For the text-containing cell, return its midpoint in [X, Y] coordinate format. 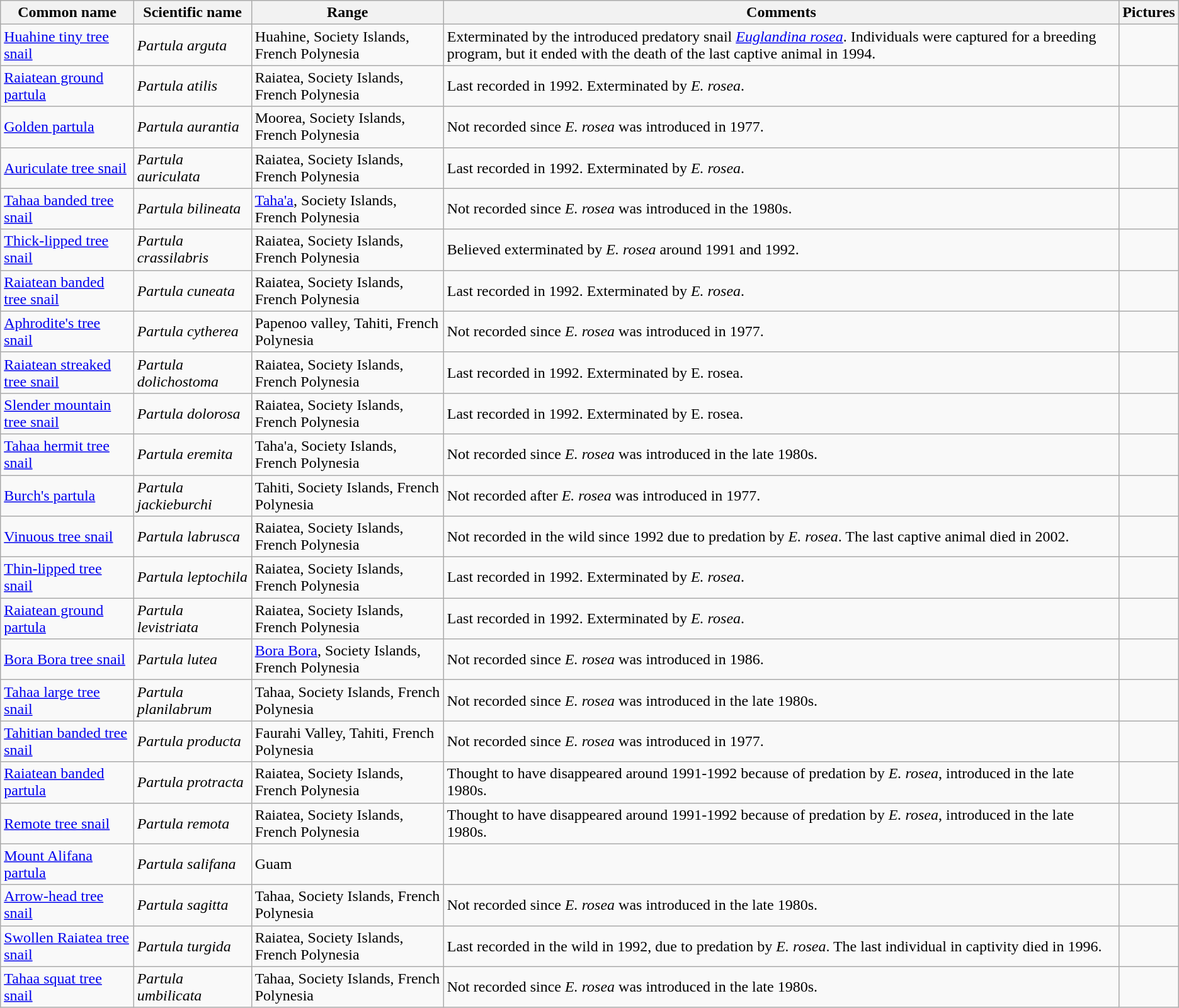
Faurahi Valley, Tahiti, French Polynesia [348, 742]
Partula aurantia [193, 127]
Partula dolichostoma [193, 373]
Aphrodite's tree snail [67, 331]
Mount Alifana partula [67, 864]
Swollen Raiatea tree snail [67, 946]
Common name [67, 13]
Last recorded in the wild in 1992, due to predation by E. rosea. The last individual in captivity died in 1996. [781, 946]
Partula umbilicata [193, 987]
Partula eremita [193, 455]
Believed exterminated by E. rosea around 1991 and 1992. [781, 249]
Partula labrusca [193, 536]
Partula bilineata [193, 209]
Auriculate tree snail [67, 167]
Raiatean banded tree snail [67, 291]
Partula atilis [193, 86]
Range [348, 13]
Remote tree snail [67, 824]
Comments [781, 13]
Partula turgida [193, 946]
Partula sagitta [193, 905]
Vinuous tree snail [67, 536]
Not recorded since E. rosea was introduced in 1986. [781, 660]
Partula arguta [193, 45]
Burch's partula [67, 495]
Golden partula [67, 127]
Partula auriculata [193, 167]
Partula cuneata [193, 291]
Thin-lipped tree snail [67, 578]
Partula producta [193, 742]
Tahitian banded tree snail [67, 742]
Slender mountain tree snail [67, 413]
Partula dolorosa [193, 413]
Scientific name [193, 13]
Bora Bora tree snail [67, 660]
Tahaa squat tree snail [67, 987]
Not recorded since E. rosea was introduced in the 1980s. [781, 209]
Partula protracta [193, 782]
Partula leptochila [193, 578]
Thick-lipped tree snail [67, 249]
Partula crassilabris [193, 249]
Pictures [1149, 13]
Moorea, Society Islands, French Polynesia [348, 127]
Raiatean streaked tree snail [67, 373]
Tahaa hermit tree snail [67, 455]
Arrow-head tree snail [67, 905]
Partula lutea [193, 660]
Partula levistriata [193, 618]
Papenoo valley, Tahiti, French Polynesia [348, 331]
Raiatean banded partula [67, 782]
Partula cytherea [193, 331]
Bora Bora, Society Islands, French Polynesia [348, 660]
Guam [348, 864]
Tahaa banded tree snail [67, 209]
Partula jackieburchi [193, 495]
Tahaa large tree snail [67, 700]
Tahiti, Society Islands, French Polynesia [348, 495]
Partula salifana [193, 864]
Huahine, Society Islands, French Polynesia [348, 45]
Not recorded after E. rosea was introduced in 1977. [781, 495]
Huahine tiny tree snail [67, 45]
Partula remota [193, 824]
Partula planilabrum [193, 700]
Not recorded in the wild since 1992 due to predation by E. rosea. The last captive animal died in 2002. [781, 536]
